Search for the cell housing the specified text and yield its (x, y) center coordinate. 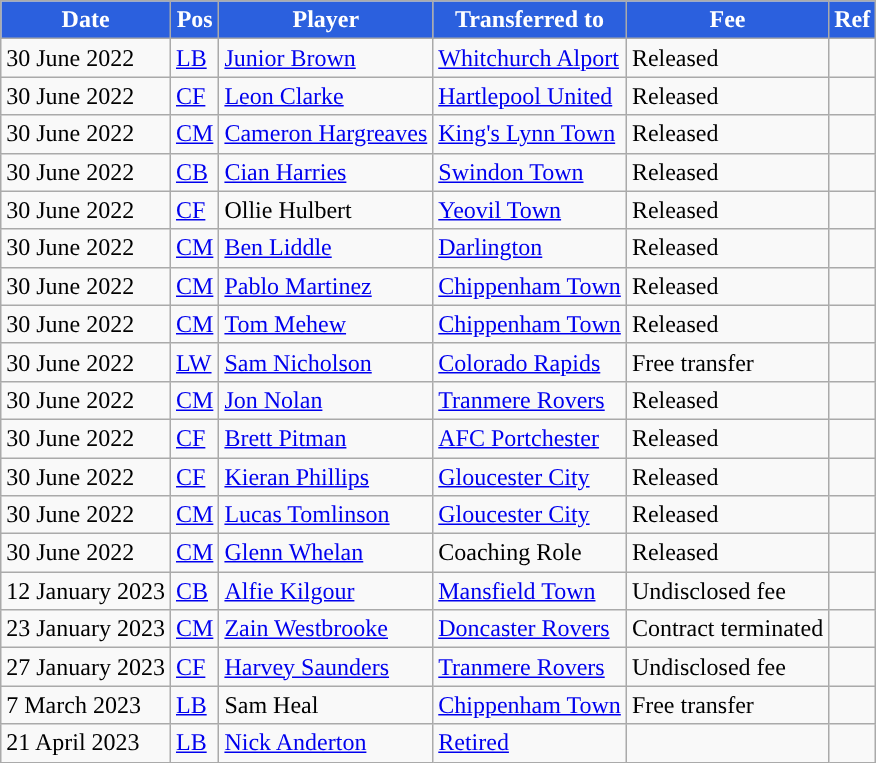
AFC Portchester (530, 438)
Pos (194, 20)
Sam Nicholson (326, 362)
Kieran Phillips (326, 477)
27 January 2023 (86, 667)
Glenn Whelan (326, 553)
Pablo Martinez (326, 286)
Fee (727, 20)
Whitchurch Alport (530, 58)
Nick Anderton (326, 743)
23 January 2023 (86, 629)
King's Lynn Town (530, 134)
12 January 2023 (86, 591)
Coaching Role (530, 553)
Cameron Hargreaves (326, 134)
Contract terminated (727, 629)
Lucas Tomlinson (326, 515)
Junior Brown (326, 58)
Transferred to (530, 20)
Harvey Saunders (326, 667)
LW (194, 362)
Ben Liddle (326, 248)
Jon Nolan (326, 400)
Sam Heal (326, 705)
Darlington (530, 248)
Cian Harries (326, 172)
Zain Westbrooke (326, 629)
Mansfield Town (530, 591)
Date (86, 20)
Leon Clarke (326, 96)
Hartlepool United (530, 96)
Brett Pitman (326, 438)
Tom Mehew (326, 324)
Player (326, 20)
7 March 2023 (86, 705)
Retired (530, 743)
Ollie Hulbert (326, 210)
Yeovil Town (530, 210)
21 April 2023 (86, 743)
Alfie Kilgour (326, 591)
Ref (852, 20)
Swindon Town (530, 172)
Colorado Rapids (530, 362)
Doncaster Rovers (530, 629)
